From the cell containing the given text, extract its center point as [X, Y] coordinate. 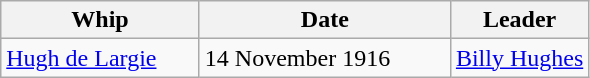
Leader [519, 20]
14 November 1916 [324, 58]
Hugh de Largie [100, 58]
Date [324, 20]
Whip [100, 20]
Billy Hughes [519, 58]
